Scan for the cell matching the given text and deliver its [X, Y] coordinate at center. 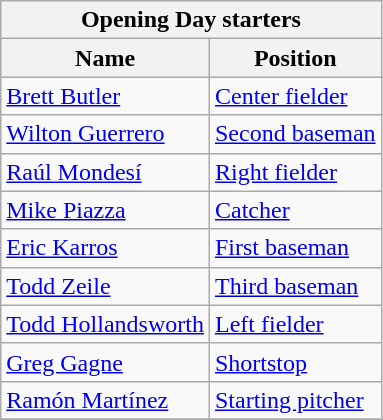
Catcher [295, 210]
First baseman [295, 248]
Todd Zeile [106, 286]
Right fielder [295, 172]
Position [295, 58]
Raúl Mondesí [106, 172]
Todd Hollandsworth [106, 324]
Center fielder [295, 96]
Second baseman [295, 134]
Ramón Martínez [106, 400]
Opening Day starters [191, 20]
Mike Piazza [106, 210]
Name [106, 58]
Shortstop [295, 362]
Left fielder [295, 324]
Third baseman [295, 286]
Greg Gagne [106, 362]
Eric Karros [106, 248]
Starting pitcher [295, 400]
Brett Butler [106, 96]
Wilton Guerrero [106, 134]
